Output the (X, Y) coordinate of the center of the cell containing the given text.  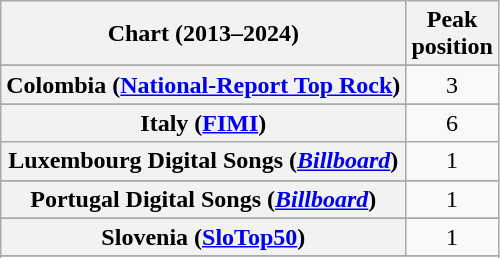
Italy (FIMI) (204, 123)
Peakposition (452, 34)
Chart (2013–2024) (204, 34)
6 (452, 123)
Luxembourg Digital Songs (Billboard) (204, 161)
Colombia (National-Report Top Rock) (204, 85)
Portugal Digital Songs (Billboard) (204, 199)
Slovenia (SloTop50) (204, 237)
3 (452, 85)
